Return (x, y) of the center of cell containing provided text 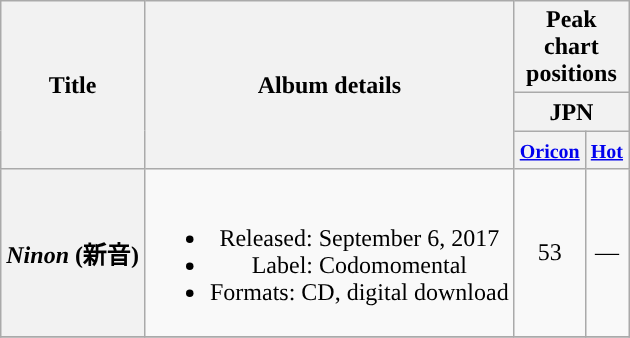
JPN (571, 112)
— (606, 252)
Released: September 6, 2017Label: CodomomentalFormats: CD, digital download (329, 252)
Title (73, 85)
Album details (329, 85)
53 (550, 252)
Peak chart positions (571, 47)
Oricon (550, 150)
Hot (606, 150)
Ninon (新音) (73, 252)
